Detect which cell encompasses the target text, then output its [x, y] center coordinate. 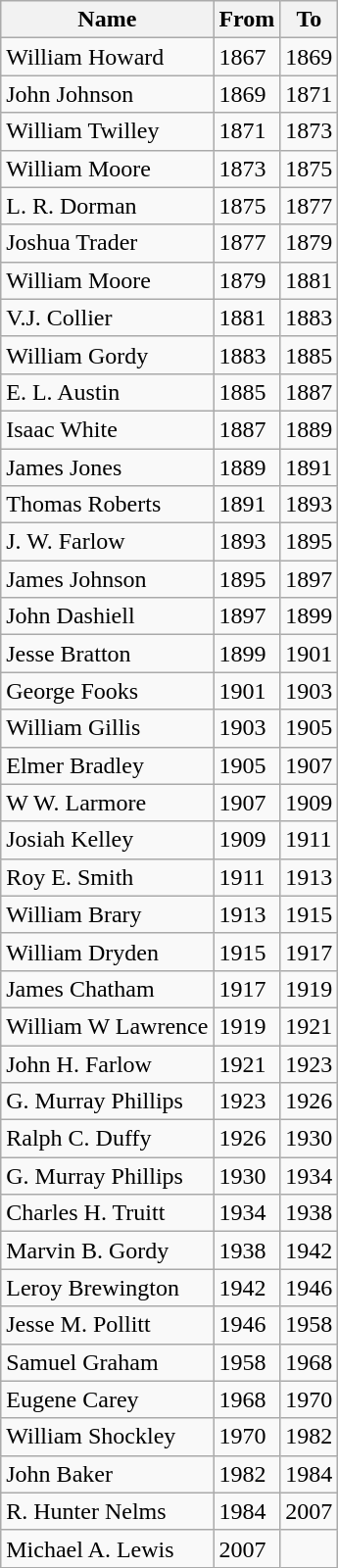
Jesse Bratton [108, 654]
To [310, 20]
L. R. Dorman [108, 206]
J. W. Farlow [108, 542]
E. L. Austin [108, 392]
From [247, 20]
W W. Larmore [108, 803]
Josiah Kelley [108, 840]
Eugene Carey [108, 1399]
Leroy Brewington [108, 1288]
Jesse M. Pollitt [108, 1325]
John Baker [108, 1474]
Name [108, 20]
1867 [247, 57]
William Gillis [108, 728]
V.J. Collier [108, 318]
William Twilley [108, 131]
Elmer Bradley [108, 765]
Samuel Graham [108, 1362]
Joshua Trader [108, 243]
R. Hunter Nelms [108, 1511]
William Dryden [108, 952]
Roy E. Smith [108, 877]
Ralph C. Duffy [108, 1139]
William Howard [108, 57]
Michael A. Lewis [108, 1548]
James Chatham [108, 989]
George Fooks [108, 691]
James Jones [108, 467]
William Shockley [108, 1437]
Thomas Roberts [108, 505]
Marvin B. Gordy [108, 1250]
William Gordy [108, 355]
Isaac White [108, 429]
John H. Farlow [108, 1063]
John Dashiell [108, 616]
John Johnson [108, 94]
William W Lawrence [108, 1026]
James Johnson [108, 579]
Charles H. Truitt [108, 1213]
William Brary [108, 914]
